Detect which cell encompasses the target text, then output its [x, y] center coordinate. 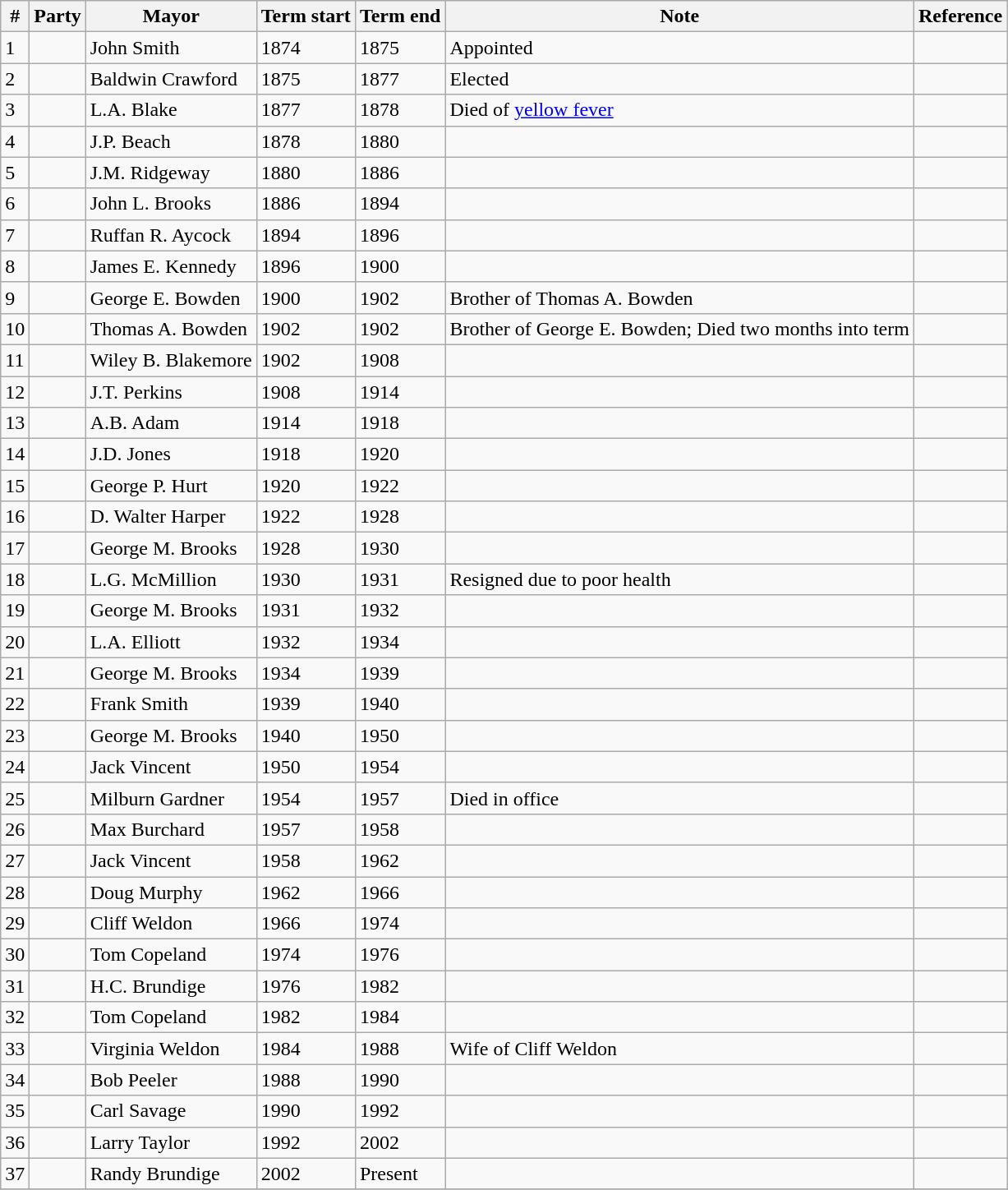
Doug Murphy [171, 892]
27 [15, 860]
Larry Taylor [171, 1142]
Appointed [680, 48]
Cliff Weldon [171, 924]
16 [15, 517]
17 [15, 548]
6 [15, 204]
22 [15, 704]
37 [15, 1174]
A.B. Adam [171, 423]
Thomas A. Bowden [171, 329]
George E. Bowden [171, 297]
2 [15, 79]
Party [58, 16]
Frank Smith [171, 704]
Term end [400, 16]
28 [15, 892]
John L. Brooks [171, 204]
29 [15, 924]
J.T. Perkins [171, 392]
1874 [306, 48]
25 [15, 798]
Randy Brundige [171, 1174]
Died of yellow fever [680, 110]
Present [400, 1174]
Wiley B. Blakemore [171, 360]
18 [15, 579]
20 [15, 642]
Virginia Weldon [171, 1049]
Milburn Gardner [171, 798]
21 [15, 673]
H.C. Brundige [171, 986]
J.P. Beach [171, 141]
Max Burchard [171, 829]
4 [15, 141]
Term start [306, 16]
30 [15, 955]
Reference [960, 16]
32 [15, 1017]
9 [15, 297]
James E. Kennedy [171, 266]
Brother of Thomas A. Bowden [680, 297]
11 [15, 360]
13 [15, 423]
5 [15, 173]
26 [15, 829]
36 [15, 1142]
8 [15, 266]
Ruffan R. Aycock [171, 235]
Mayor [171, 16]
L.A. Blake [171, 110]
35 [15, 1111]
L.A. Elliott [171, 642]
John Smith [171, 48]
3 [15, 110]
31 [15, 986]
Brother of George E. Bowden; Died two months into term [680, 329]
19 [15, 611]
J.M. Ridgeway [171, 173]
34 [15, 1080]
24 [15, 767]
15 [15, 486]
23 [15, 736]
Elected [680, 79]
George P. Hurt [171, 486]
Resigned due to poor health [680, 579]
J.D. Jones [171, 454]
Bob Peeler [171, 1080]
1 [15, 48]
L.G. McMillion [171, 579]
Died in office [680, 798]
7 [15, 235]
Note [680, 16]
12 [15, 392]
# [15, 16]
Baldwin Crawford [171, 79]
14 [15, 454]
33 [15, 1049]
Carl Savage [171, 1111]
Wife of Cliff Weldon [680, 1049]
10 [15, 329]
D. Walter Harper [171, 517]
